Output the (x, y) coordinate of the center of the cell containing the given text.  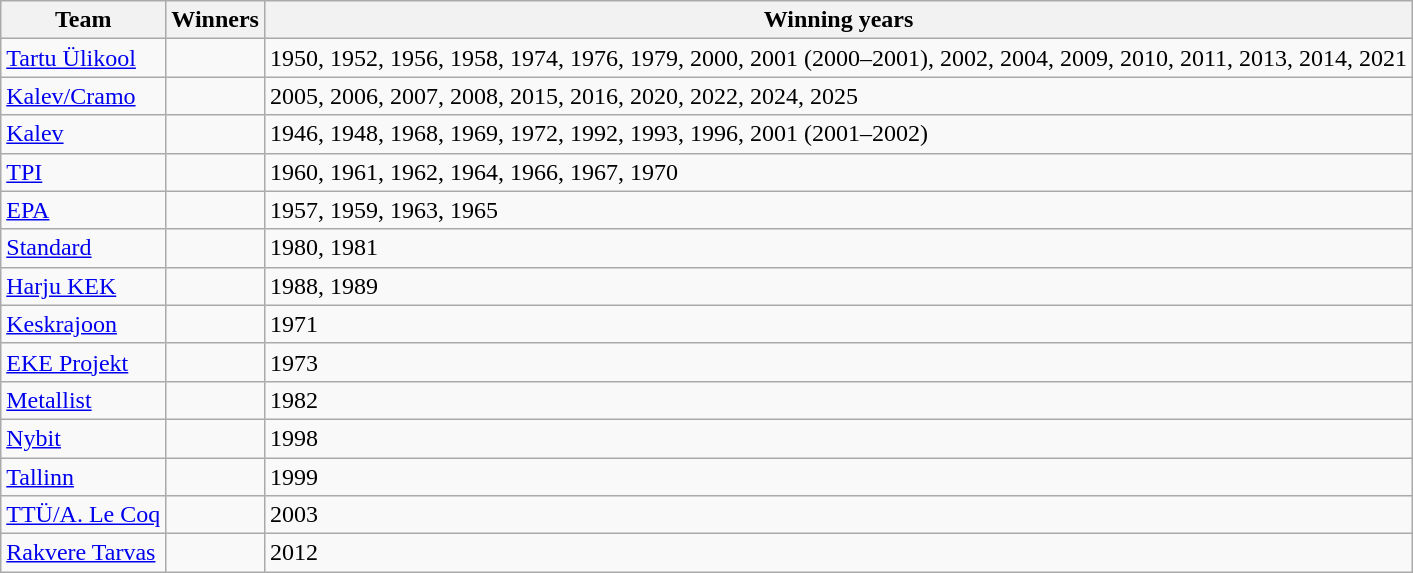
1982 (838, 400)
2003 (838, 515)
Winning years (838, 20)
1980, 1981 (838, 248)
EKE Projekt (84, 362)
Rakvere Tarvas (84, 553)
Tallinn (84, 477)
1957, 1959, 1963, 1965 (838, 210)
1973 (838, 362)
Kalev (84, 134)
1950, 1952, 1956, 1958, 1974, 1976, 1979, 2000, 2001 (2000–2001), 2002, 2004, 2009, 2010, 2011, 2013, 2014, 2021 (838, 58)
Harju KEK (84, 286)
Keskrajoon (84, 324)
Tartu Ülikool (84, 58)
TTÜ/A. Le Coq (84, 515)
1998 (838, 438)
2012 (838, 553)
1988, 1989 (838, 286)
Nybit (84, 438)
2005, 2006, 2007, 2008, 2015, 2016, 2020, 2022, 2024, 2025 (838, 96)
Metallist (84, 400)
Kalev/Cramo (84, 96)
1999 (838, 477)
Standard (84, 248)
1946, 1948, 1968, 1969, 1972, 1992, 1993, 1996, 2001 (2001–2002) (838, 134)
Winners (216, 20)
TPI (84, 172)
Team (84, 20)
EPA (84, 210)
1971 (838, 324)
1960, 1961, 1962, 1964, 1966, 1967, 1970 (838, 172)
